Locate the cell with the specified text and output its (x, y) center coordinate. 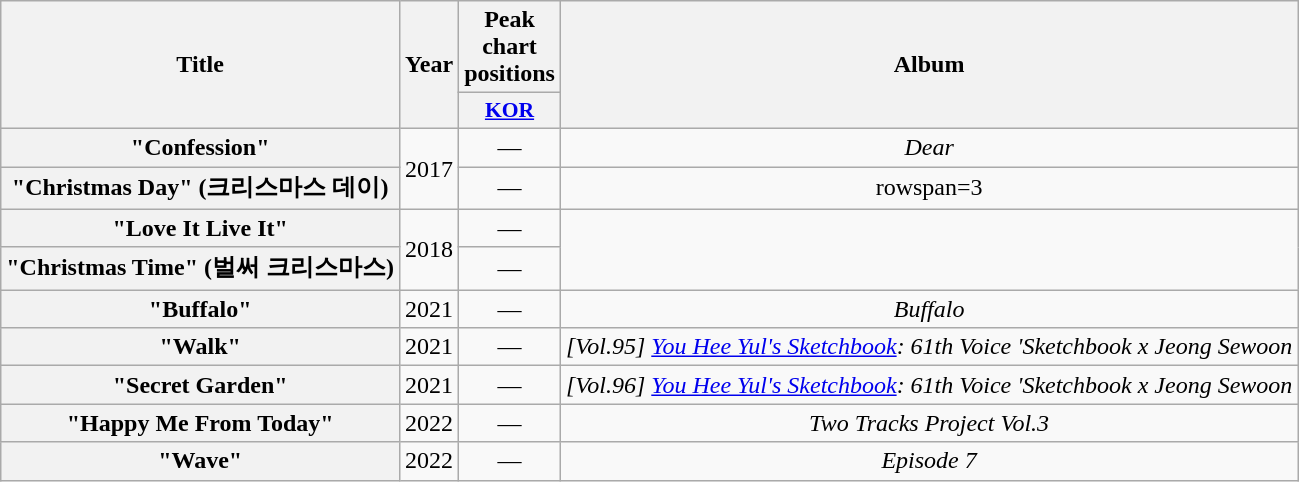
KOR (510, 111)
"Walk" (200, 347)
Dear (928, 147)
[Vol.96] You Hee Yul's Sketchbook: 61th Voice 'Sketchbook x Jeong Sewoon (928, 385)
"Happy Me From Today" (200, 423)
"Buffalo" (200, 309)
"Love It Live It" (200, 228)
"Christmas Day" (크리스마스 데이) (200, 188)
Title (200, 65)
"Secret Garden" (200, 385)
[Vol.95] You Hee Yul's Sketchbook: 61th Voice 'Sketchbook x Jeong Sewoon (928, 347)
"Christmas Time" (벌써 크리스마스) (200, 268)
Year (430, 65)
2018 (430, 250)
"Wave" (200, 461)
Episode 7 (928, 461)
Peak chart positions (510, 47)
rowspan=3 (928, 188)
"Confession" (200, 147)
Two Tracks Project Vol.3 (928, 423)
Buffalo (928, 309)
2017 (430, 168)
Album (928, 65)
